Provide the (x, y) coordinate of the cell's center where the given text is located.  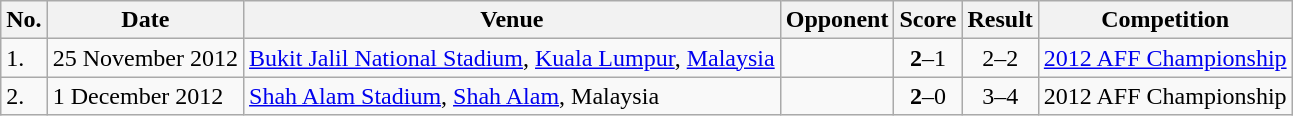
2–0 (928, 96)
Bukit Jalil National Stadium, Kuala Lumpur, Malaysia (512, 58)
2–2 (1000, 58)
3–4 (1000, 96)
Competition (1165, 20)
2–1 (928, 58)
25 November 2012 (145, 58)
Shah Alam Stadium, Shah Alam, Malaysia (512, 96)
2. (24, 96)
No. (24, 20)
Score (928, 20)
Result (1000, 20)
Venue (512, 20)
Opponent (837, 20)
1. (24, 58)
1 December 2012 (145, 96)
Date (145, 20)
